Pinpoint the cell where the given text exists, returning its (X, Y) midpoint coordinate. 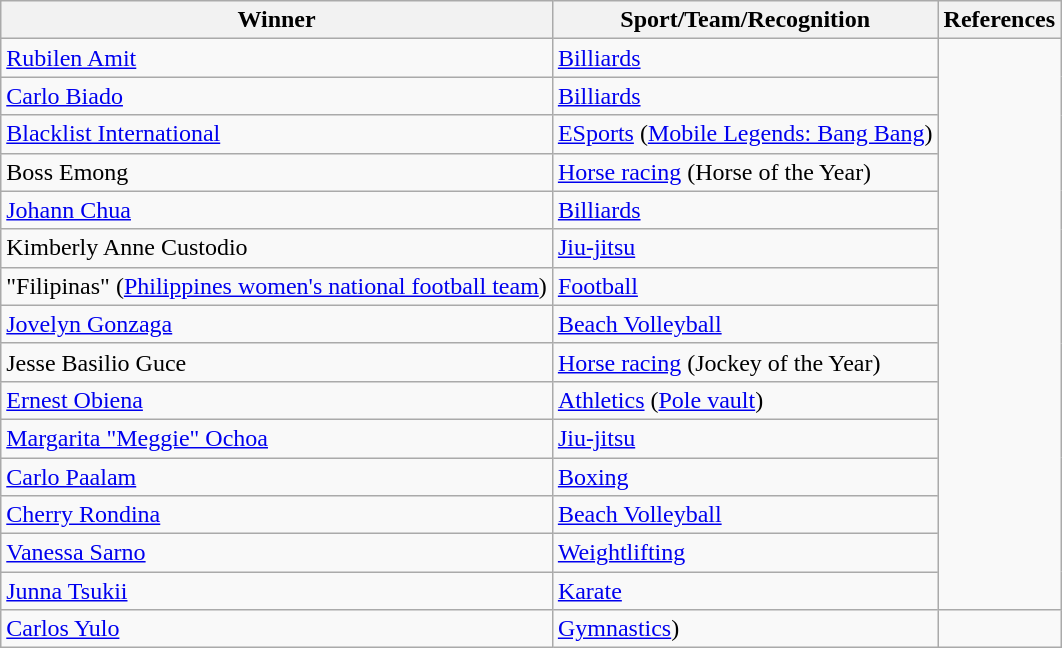
Rubilen Amit (277, 58)
Horse racing (Jockey of the Year) (745, 362)
Carlo Biado (277, 96)
Boss Emong (277, 172)
Carlos Yulo (277, 629)
Boxing (745, 477)
Johann Chua (277, 210)
Jovelyn Gonzaga (277, 324)
Athletics (Pole vault) (745, 400)
Sport/Team/Recognition (745, 20)
Football (745, 286)
Jesse Basilio Guce (277, 362)
Winner (277, 20)
Ernest Obiena (277, 400)
"Filipinas" (Philippines women's national football team) (277, 286)
Carlo Paalam (277, 477)
Weightlifting (745, 553)
ESports (Mobile Legends: Bang Bang) (745, 134)
Junna Tsukii (277, 591)
Margarita "Meggie" Ochoa (277, 438)
Gymnastics) (745, 629)
References (1000, 20)
Vanessa Sarno (277, 553)
Kimberly Anne Custodio (277, 248)
Karate (745, 591)
Horse racing (Horse of the Year) (745, 172)
Cherry Rondina (277, 515)
Blacklist International (277, 134)
